Search for the cell housing the specified text and yield its [x, y] center coordinate. 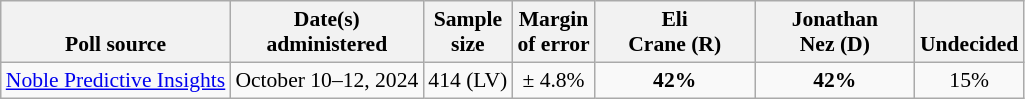
Samplesize [468, 32]
15% [969, 80]
Marginof error [553, 32]
EliCrane (R) [675, 32]
Undecided [969, 32]
JonathanNez (D) [835, 32]
Noble Predictive Insights [116, 80]
Poll source [116, 32]
414 (LV) [468, 80]
Date(s)administered [326, 32]
± 4.8% [553, 80]
October 10–12, 2024 [326, 80]
